Identify which cell holds the provided text, then report its (x, y) central coordinate. 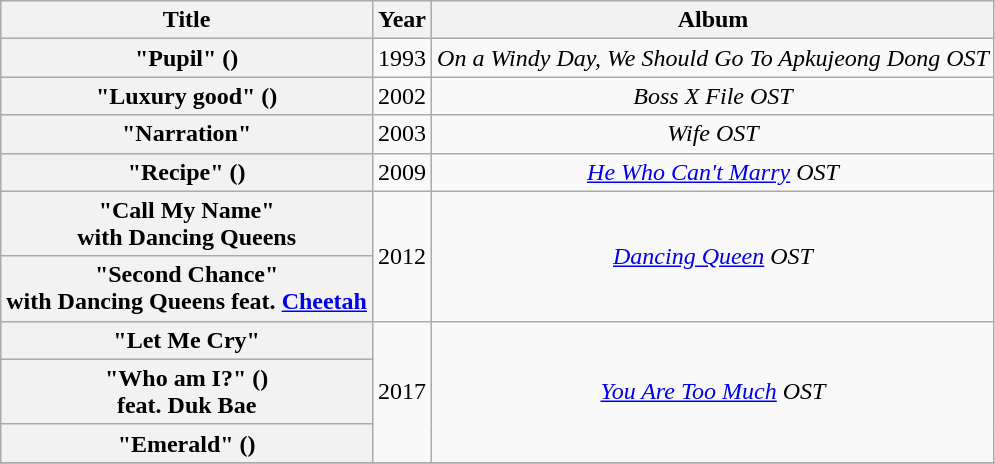
"Let Me Cry" (187, 340)
"Second Chance" with Dancing Queens feat. Cheetah (187, 288)
Title (187, 20)
2003 (402, 134)
2012 (402, 256)
2009 (402, 172)
You Are Too Much OST (714, 392)
2002 (402, 96)
Year (402, 20)
Boss X File OST (714, 96)
Dancing Queen OST (714, 256)
"Narration" (187, 134)
"Recipe" () (187, 172)
"Emerald" () (187, 443)
Album (714, 20)
"Who am I?" ()feat. Duk Bae (187, 392)
"Call My Name"with Dancing Queens (187, 224)
On a Windy Day, We Should Go To Apkujeong Dong OST (714, 58)
"Pupil" () (187, 58)
2017 (402, 392)
He Who Can't Marry OST (714, 172)
Wife OST (714, 134)
"Luxury good" () (187, 96)
1993 (402, 58)
